Search for the cell housing the specified text and yield its [x, y] center coordinate. 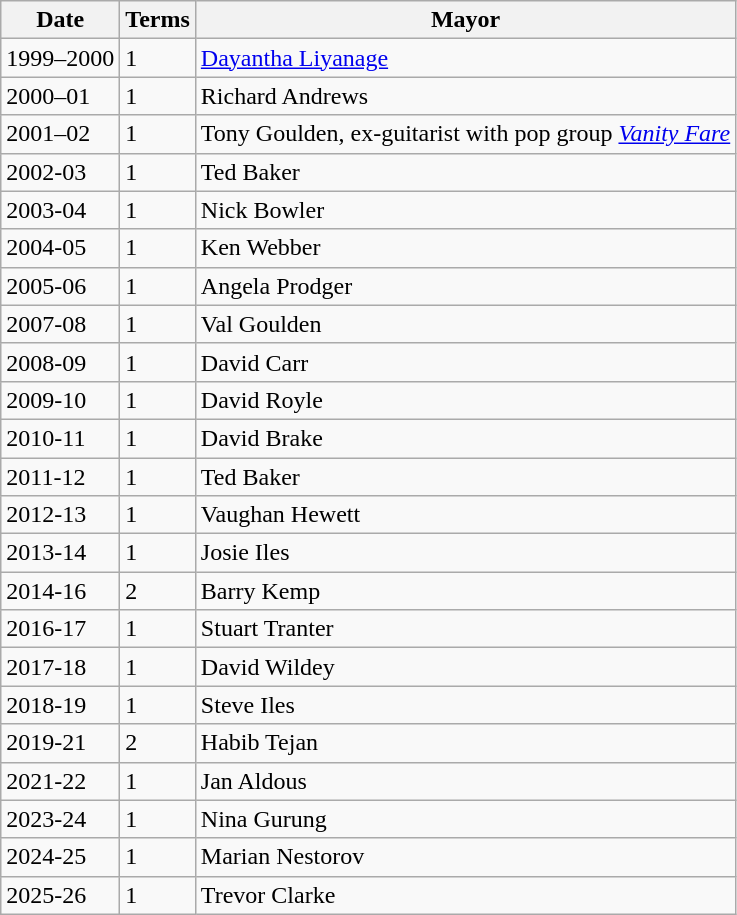
Barry Kemp [465, 591]
David Brake [465, 438]
David Royle [465, 400]
David Carr [465, 362]
2003-04 [60, 210]
2025-26 [60, 895]
Steve Iles [465, 705]
Ken Webber [465, 248]
2019-21 [60, 743]
Marian Nestorov [465, 857]
2009-10 [60, 400]
Josie Iles [465, 553]
2008-09 [60, 362]
2000–01 [60, 96]
Date [60, 20]
2013-14 [60, 553]
2014-16 [60, 591]
Mayor [465, 20]
Val Goulden [465, 324]
2011-12 [60, 477]
Tony Goulden, ex-guitarist with pop group Vanity Fare [465, 134]
2010-11 [60, 438]
Nick Bowler [465, 210]
2005-06 [60, 286]
2018-19 [60, 705]
2021-22 [60, 781]
David Wildey [465, 667]
Nina Gurung [465, 819]
Stuart Tranter [465, 629]
Vaughan Hewett [465, 515]
Trevor Clarke [465, 895]
Jan Aldous [465, 781]
2007-08 [60, 324]
Dayantha Liyanage [465, 58]
2002-03 [60, 172]
2017-18 [60, 667]
2004-05 [60, 248]
Terms [158, 20]
2012-13 [60, 515]
Richard Andrews [465, 96]
2024-25 [60, 857]
2016-17 [60, 629]
2023-24 [60, 819]
Angela Prodger [465, 286]
Habib Tejan [465, 743]
2001–02 [60, 134]
1999–2000 [60, 58]
